Scan for the cell matching the given text and deliver its [x, y] coordinate at center. 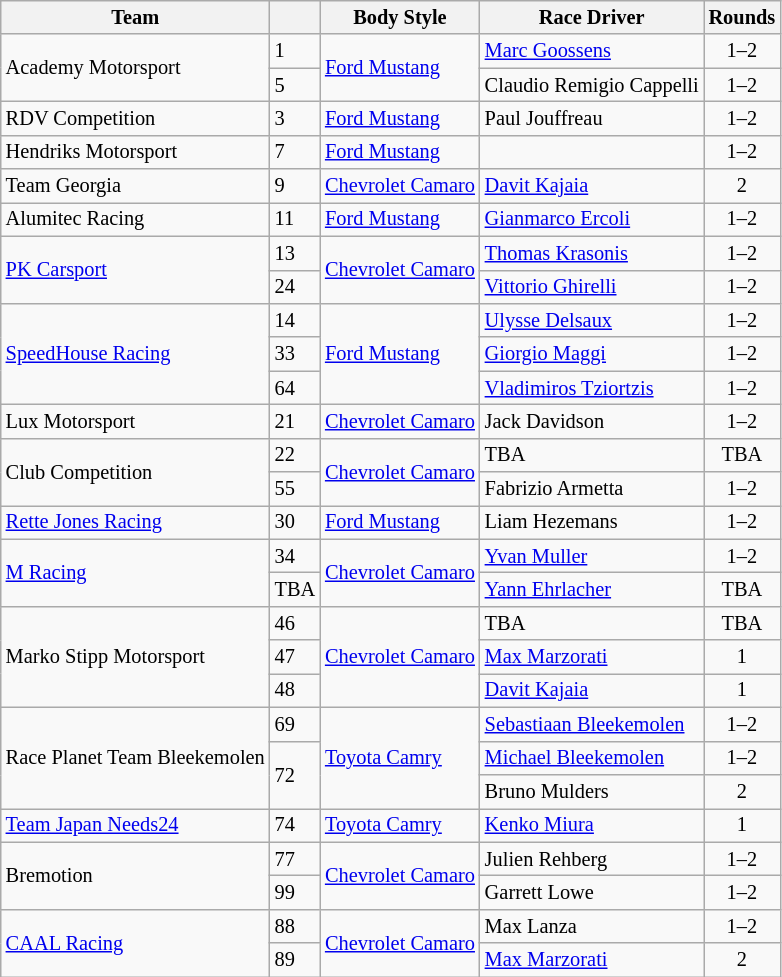
46 [295, 623]
SpeedHouse Racing [136, 354]
14 [295, 320]
Race Driver [592, 17]
Sebastiaan Bleekemolen [592, 724]
Hendriks Motorsport [136, 152]
Team Japan Needs24 [136, 825]
Yann Ehrlacher [592, 589]
RDV Competition [136, 118]
Alumitec Racing [136, 219]
Vittorio Ghirelli [592, 287]
64 [295, 388]
21 [295, 421]
Claudio Remigio Cappelli [592, 85]
88 [295, 926]
3 [295, 118]
Julien Rehberg [592, 859]
55 [295, 489]
74 [295, 825]
48 [295, 690]
47 [295, 657]
99 [295, 892]
34 [295, 556]
Thomas Krasonis [592, 253]
Liam Hezemans [592, 522]
CAAL Racing [136, 942]
Kenko Miura [592, 825]
Paul Jouffreau [592, 118]
69 [295, 724]
9 [295, 186]
7 [295, 152]
Team Georgia [136, 186]
Giorgio Maggi [592, 354]
Rette Jones Racing [136, 522]
77 [295, 859]
Bruno Mulders [592, 791]
Gianmarco Ercoli [592, 219]
Body Style [400, 17]
Garrett Lowe [592, 892]
30 [295, 522]
Yvan Muller [592, 556]
Bremotion [136, 876]
Team [136, 17]
89 [295, 960]
5 [295, 85]
Marko Stipp Motorsport [136, 656]
Race Planet Team Bleekemolen [136, 758]
13 [295, 253]
33 [295, 354]
22 [295, 455]
PK Carsport [136, 270]
Max Lanza [592, 926]
Marc Goossens [592, 51]
Ulysse Delsaux [592, 320]
72 [295, 774]
Academy Motorsport [136, 68]
Rounds [742, 17]
Jack Davidson [592, 421]
M Racing [136, 572]
24 [295, 287]
Club Competition [136, 472]
11 [295, 219]
Michael Bleekemolen [592, 758]
Lux Motorsport [136, 421]
Fabrizio Armetta [592, 489]
Vladimiros Tziortzis [592, 388]
